For the text-containing cell, return its midpoint in (X, Y) coordinate format. 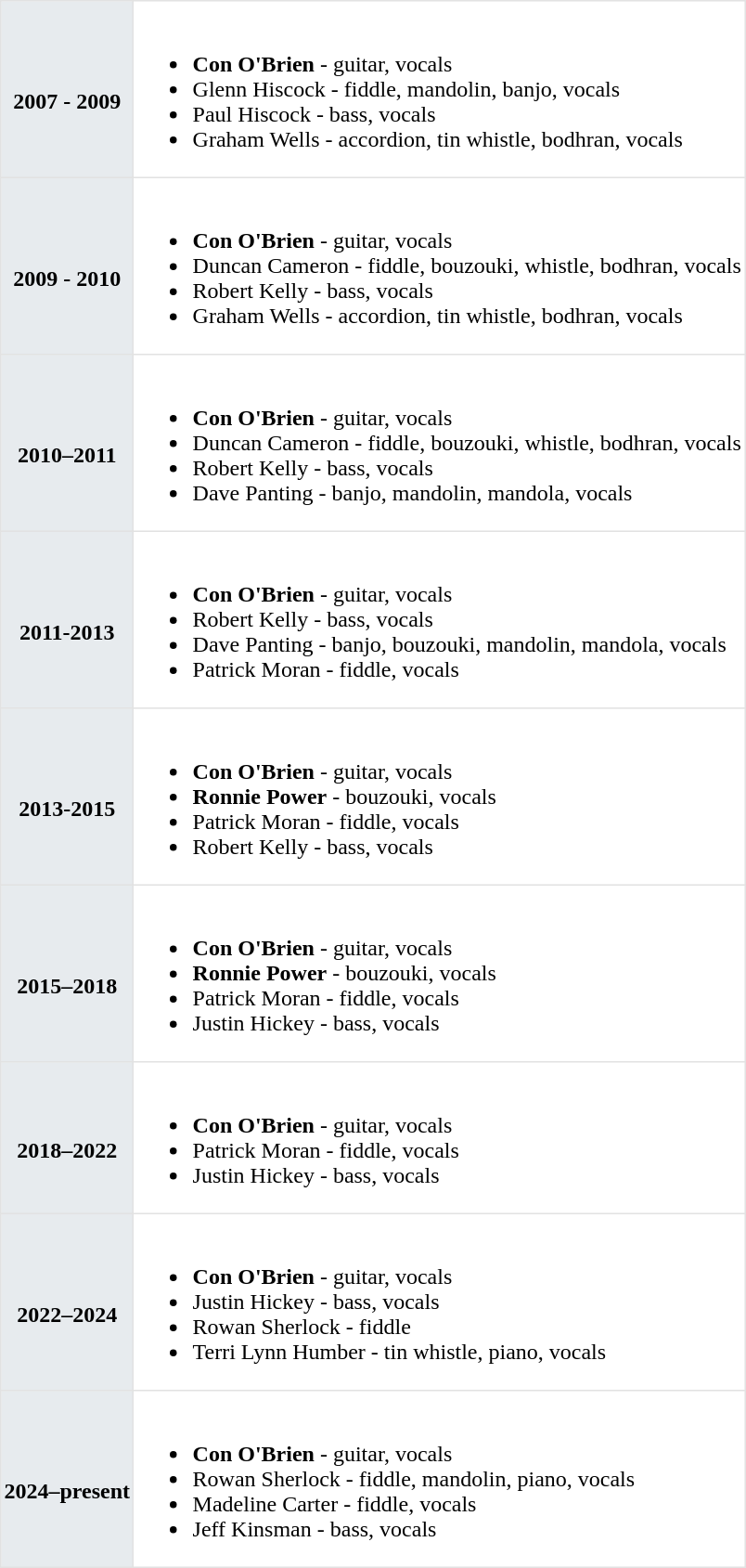
2018–2022 (67, 1138)
Con O'Brien - guitar, vocalsPatrick Moran - fiddle, vocalsJustin Hickey - bass, vocals (440, 1138)
2009 - 2010 (67, 266)
2007 - 2009 (67, 89)
Con O'Brien - guitar, vocalsJustin Hickey - bass, vocalsRowan Sherlock - fiddleTerri Lynn Humber - tin whistle, piano, vocals (440, 1302)
2024–present (67, 1479)
2011-2013 (67, 619)
2022–2024 (67, 1302)
2015–2018 (67, 973)
2013-2015 (67, 797)
Con O'Brien - guitar, vocalsRonnie Power - bouzouki, vocalsPatrick Moran - fiddle, vocalsJustin Hickey - bass, vocals (440, 973)
2010–2011 (67, 443)
Con O'Brien - guitar, vocalsRobert Kelly - bass, vocalsDave Panting - banjo, bouzouki, mandolin, mandola, vocalsPatrick Moran - fiddle, vocals (440, 619)
Con O'Brien - guitar, vocalsRowan Sherlock - fiddle, mandolin, piano, vocalsMadeline Carter - fiddle, vocalsJeff Kinsman - bass, vocals (440, 1479)
Con O'Brien - guitar, vocalsRonnie Power - bouzouki, vocalsPatrick Moran - fiddle, vocalsRobert Kelly - bass, vocals (440, 797)
